Find where the given text appears and provide that cell's center as (X, Y) coordinate. 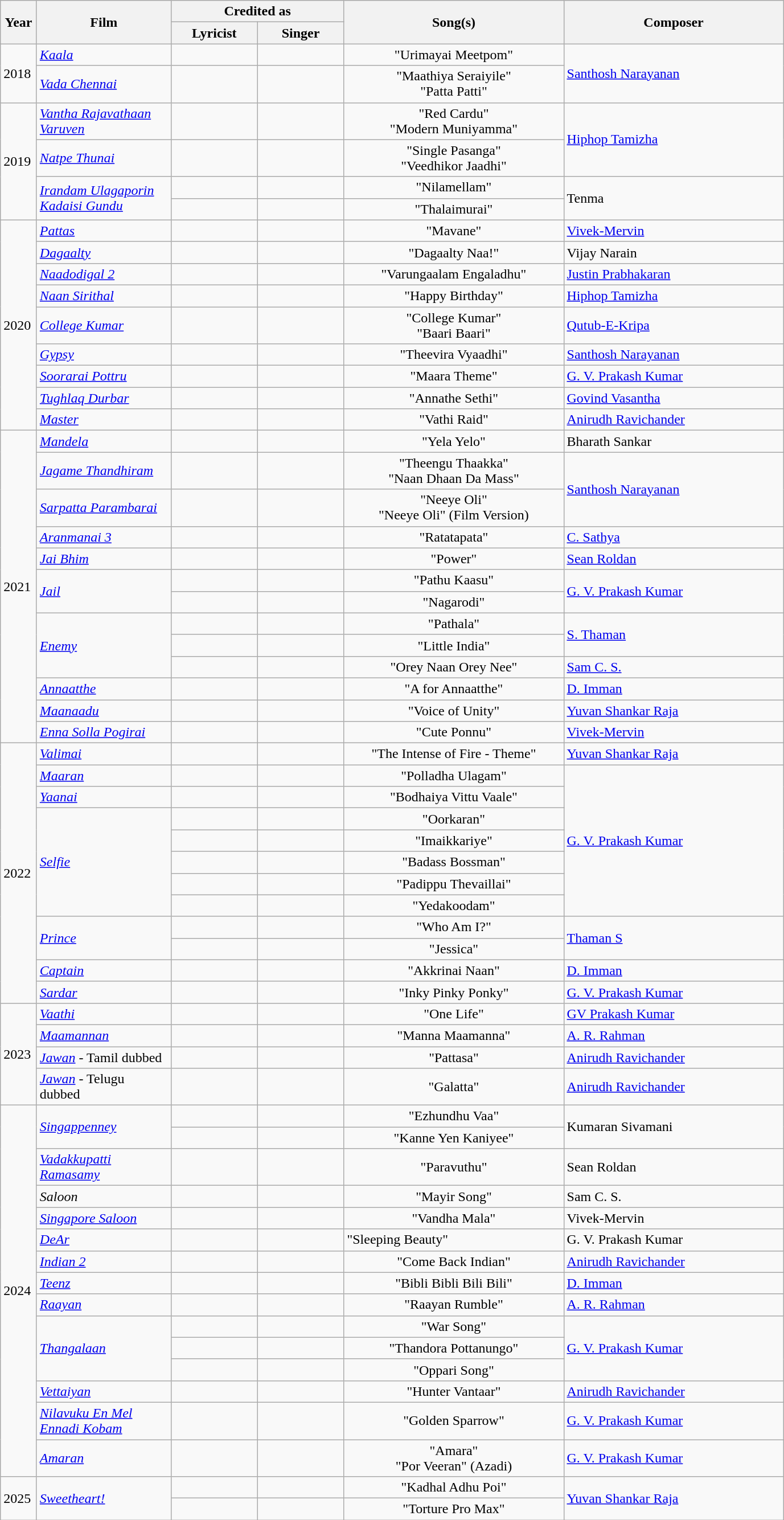
"Inky Pinky Ponky" (454, 992)
Gypsy (104, 355)
"Vandha Mala" (454, 1218)
"Galatta" (454, 1087)
"Who Am I?" (454, 927)
"Cute Ponnu" (454, 732)
Soorarai Pottru (104, 376)
Naadodigal 2 (104, 274)
"Thalaimurai" (454, 209)
Vaathi (104, 1014)
Jagame Thandhiram (104, 470)
"Red Cardu""Modern Muniyamma" (454, 121)
Jail (104, 591)
"Badass Bossman" (454, 862)
S. Thaman (674, 634)
Bharath Sankar (674, 441)
"Raayan Rumble" (454, 1305)
Irandam Ulagaporin Kadaisi Gundu (104, 198)
"Kadhal Adhu Poi" (454, 1488)
"Maara Theme" (454, 376)
Indian 2 (104, 1261)
Raayan (104, 1305)
"The Intense of Fire - Theme" (454, 754)
Vadakkupatti Ramasamy (104, 1167)
"Oorkaran" (454, 819)
Justin Prabhakaran (674, 274)
"Yela Yelo" (454, 441)
"Voice of Unity" (454, 710)
Film (104, 22)
C. Sathya (674, 537)
"Varungaalam Engaladhu" (454, 274)
"Urimayai Meetpom" (454, 55)
Dagaalty (104, 252)
Tughlaq Durbar (104, 398)
Singappenney (104, 1127)
2023 (19, 1054)
"Happy Birthday" (454, 296)
"Padippu Thevaillai" (454, 884)
Pattas (104, 231)
"One Life" (454, 1014)
"Bibli Bibli Bili Bili" (454, 1283)
Master (104, 420)
Captain (104, 970)
"Torture Pro Max" (454, 1509)
"War Song" (454, 1326)
Selfie (104, 862)
GV Prakash Kumar (674, 1014)
Annaatthe (104, 689)
College Kumar (104, 325)
"Little India" (454, 645)
Jawan - Tamil dubbed (104, 1058)
Qutub-E-Kripa (674, 325)
"Paravuthu" (454, 1167)
Vijay Narain (674, 252)
2020 (19, 325)
"Jessica" (454, 949)
"Ratatapata" (454, 537)
"Maathiya Seraiyile""Patta Patti" (454, 84)
"Ezhundhu Vaa" (454, 1116)
Aranmanai 3 (104, 537)
Prince (104, 938)
"Annathe Sethi" (454, 398)
"Thandora Pottanungo" (454, 1348)
2018 (19, 73)
Kumaran Sivamani (674, 1127)
Thaman S (674, 938)
Sarpatta Parambarai (104, 508)
"Orey Naan Orey Nee" (454, 667)
Composer (674, 22)
"A for Annaatthe" (454, 689)
"Vathi Raid" (454, 420)
2025 (19, 1498)
"Polladha Ulagam" (454, 776)
"Oppari Song" (454, 1370)
Jai Bhim (104, 559)
"Sleeping Beauty" (454, 1240)
Yaanai (104, 797)
"Pathala" (454, 624)
Enna Solla Pogirai (104, 732)
Naan Sirithal (104, 296)
"Nilamellam" (454, 187)
Credited as (257, 11)
"Bodhaiya Vittu Vaale" (454, 797)
"Single Pasanga""Veedhikor Jaadhi" (454, 158)
2019 (19, 161)
Enemy (104, 645)
Valimai (104, 754)
Kaala (104, 55)
Vada Chennai (104, 84)
Song(s) (454, 22)
"Theengu Thaakka""Naan Dhaan Da Mass" (454, 470)
"Amara" "Por Veeran" (Azadi) (454, 1458)
Vantha Rajavathaan Varuven (104, 121)
2022 (19, 874)
"Pattasa" (454, 1058)
"Manna Maamanna" (454, 1035)
Saloon (104, 1197)
Mandela (104, 441)
"Akkrinai Naan" (454, 970)
"Golden Sparrow" (454, 1420)
"Come Back Indian" (454, 1261)
Teenz (104, 1283)
"Neeye Oli""Neeye Oli" (Film Version) (454, 508)
Lyricist (214, 33)
"Mayir Song" (454, 1197)
Maanaadu (104, 710)
"College Kumar""Baari Baari" (454, 325)
Vettaiyan (104, 1391)
"Dagaalty Naa!" (454, 252)
Govind Vasantha (674, 398)
Natpe Thunai (104, 158)
Maamannan (104, 1035)
"Power" (454, 559)
2024 (19, 1291)
"Imaikkariye" (454, 841)
Jawan - Telugu dubbed (104, 1087)
Sardar (104, 992)
Amaran (104, 1458)
Maaran (104, 776)
Year (19, 22)
"Hunter Vantaar" (454, 1391)
"Mavane" (454, 231)
"Nagarodi" (454, 602)
Thangalaan (104, 1348)
"Yedakoodam" (454, 906)
Tenma (674, 198)
Singapore Saloon (104, 1218)
"Pathu Kaasu" (454, 580)
2021 (19, 587)
Sweetheart! (104, 1498)
Nilavuku En Mel Ennadi Kobam (104, 1420)
"Theevira Vyaadhi" (454, 355)
DeAr (104, 1240)
"Kanne Yen Kaniyee" (454, 1138)
Singer (301, 33)
